Identify which cell holds the provided text, then report its [X, Y] central coordinate. 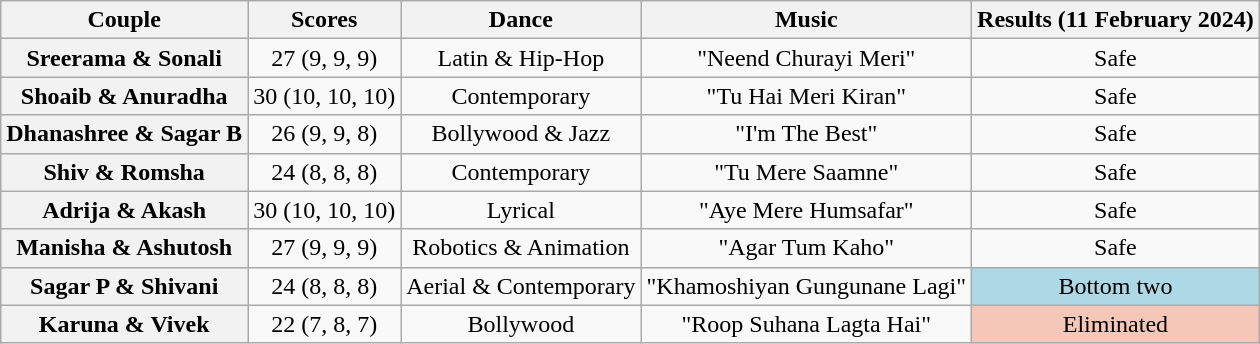
Shoaib & Anuradha [124, 96]
Karuna & Vivek [124, 324]
Dhanashree & Sagar B [124, 134]
"Tu Hai Meri Kiran" [806, 96]
"Khamoshiyan Gungunane Lagi" [806, 286]
Robotics & Animation [521, 248]
Sagar P & Shivani [124, 286]
Lyrical [521, 210]
Couple [124, 20]
"I'm The Best" [806, 134]
"Agar Tum Kaho" [806, 248]
Bottom two [1116, 286]
Aerial & Contemporary [521, 286]
Eliminated [1116, 324]
"Roop Suhana Lagta Hai" [806, 324]
Bollywood [521, 324]
Music [806, 20]
Scores [324, 20]
"Tu Mere Saamne" [806, 172]
Latin & Hip-Hop [521, 58]
22 (7, 8, 7) [324, 324]
"Aye Mere Humsafar" [806, 210]
Shiv & Romsha [124, 172]
Bollywood & Jazz [521, 134]
"Neend Churayi Meri" [806, 58]
Adrija & Akash [124, 210]
Results (11 February 2024) [1116, 20]
26 (9, 9, 8) [324, 134]
Dance [521, 20]
Manisha & Ashutosh [124, 248]
Sreerama & Sonali [124, 58]
